Find where the given text appears and provide that cell's center as [x, y] coordinate. 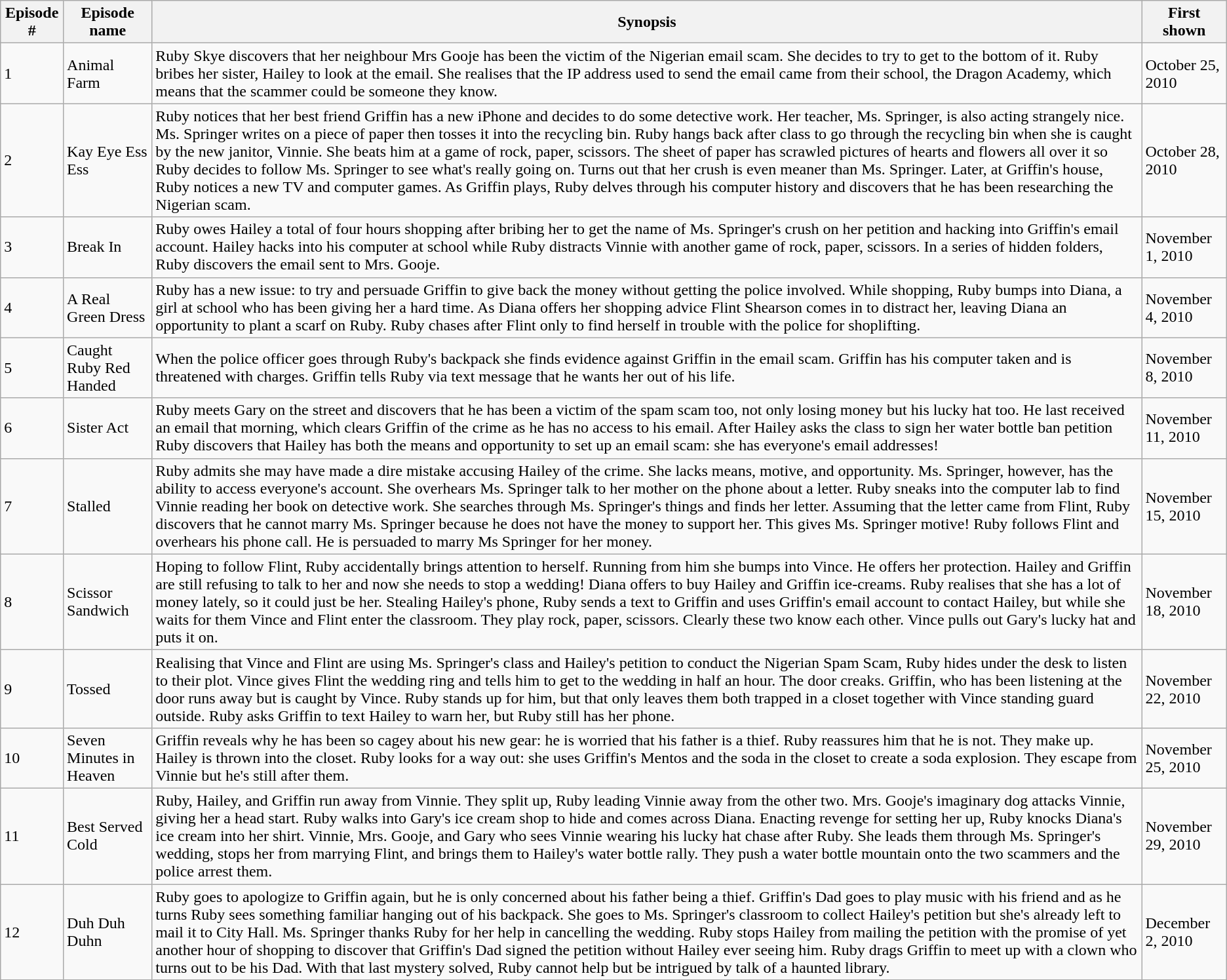
Break In [107, 247]
Animal Farm [107, 73]
November 15, 2010 [1184, 506]
10 [32, 758]
4 [32, 307]
First shown [1184, 22]
Scissor Sandwich [107, 602]
November 22, 2010 [1184, 688]
October 28, 2010 [1184, 160]
November 11, 2010 [1184, 428]
Kay Eye Ess Ess [107, 160]
Synopsis [647, 22]
Seven Minutes in Heaven [107, 758]
Best Served Cold [107, 836]
November 1, 2010 [1184, 247]
8 [32, 602]
Tossed [107, 688]
November 8, 2010 [1184, 368]
November 18, 2010 [1184, 602]
Episode # [32, 22]
December 2, 2010 [1184, 931]
1 [32, 73]
7 [32, 506]
11 [32, 836]
3 [32, 247]
Stalled [107, 506]
Caught Ruby Red Handed [107, 368]
12 [32, 931]
2 [32, 160]
6 [32, 428]
Sister Act [107, 428]
October 25, 2010 [1184, 73]
5 [32, 368]
November 25, 2010 [1184, 758]
November 4, 2010 [1184, 307]
A Real Green Dress [107, 307]
Duh Duh Duhn [107, 931]
9 [32, 688]
Episode name [107, 22]
November 29, 2010 [1184, 836]
